From the cell containing the given text, extract its center point as [X, Y] coordinate. 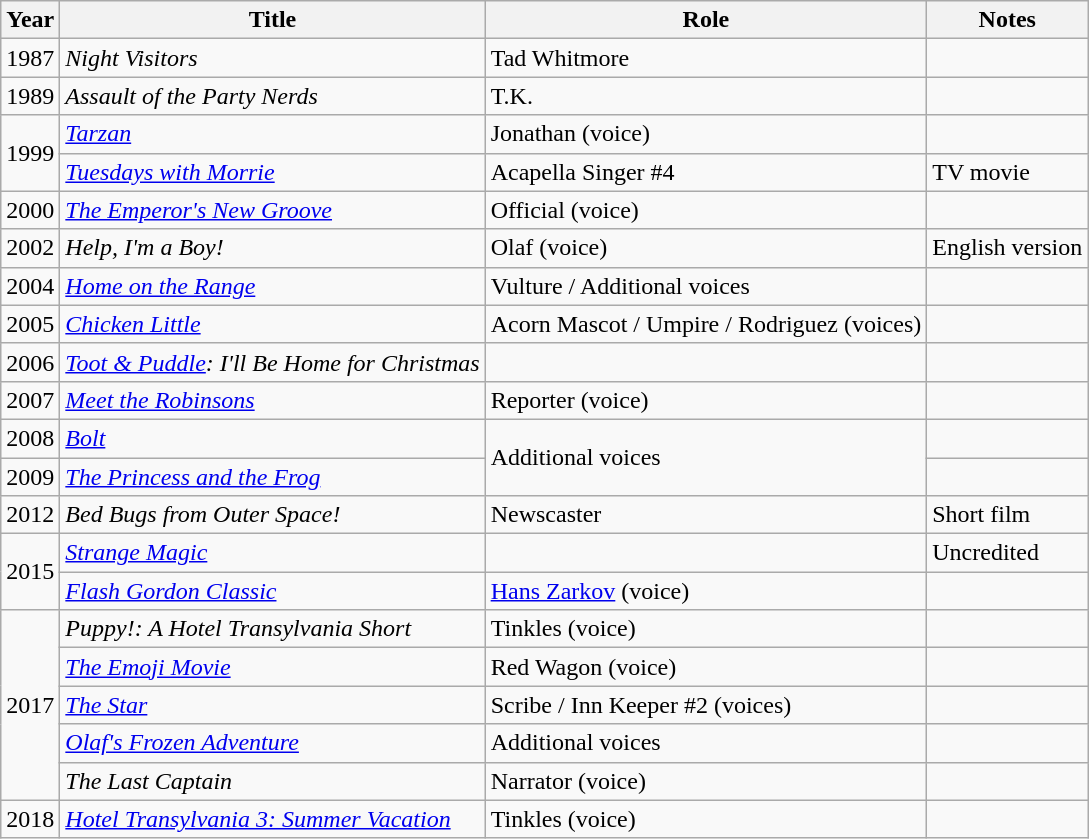
1999 [30, 153]
Official (voice) [706, 210]
The Princess and the Frog [272, 477]
2018 [30, 819]
2012 [30, 515]
Vulture / Additional voices [706, 286]
Toot & Puddle: I'll Be Home for Christmas [272, 362]
Olaf's Frozen Adventure [272, 743]
1987 [30, 58]
Title [272, 20]
1989 [30, 96]
Narrator (voice) [706, 781]
Scribe / Inn Keeper #2 (voices) [706, 705]
Red Wagon (voice) [706, 667]
Acapella Singer #4 [706, 172]
Jonathan (voice) [706, 134]
2017 [30, 705]
The Star [272, 705]
Night Visitors [272, 58]
2006 [30, 362]
Hotel Transylvania 3: Summer Vacation [272, 819]
2005 [30, 324]
Bolt [272, 438]
Uncredited [1008, 553]
The Emperor's New Groove [272, 210]
Hans Zarkov (voice) [706, 591]
Puppy!: A Hotel Transylvania Short [272, 629]
The Last Captain [272, 781]
Reporter (voice) [706, 400]
Meet the Robinsons [272, 400]
Tad Whitmore [706, 58]
The Emoji Movie [272, 667]
Chicken Little [272, 324]
Bed Bugs from Outer Space! [272, 515]
Notes [1008, 20]
Help, I'm a Boy! [272, 248]
2000 [30, 210]
Strange Magic [272, 553]
Acorn Mascot / Umpire / Rodriguez (voices) [706, 324]
Short film [1008, 515]
Flash Gordon Classic [272, 591]
TV movie [1008, 172]
2015 [30, 572]
Tarzan [272, 134]
2004 [30, 286]
Olaf (voice) [706, 248]
2007 [30, 400]
T.K. [706, 96]
Year [30, 20]
2008 [30, 438]
Tuesdays with Morrie [272, 172]
Assault of the Party Nerds [272, 96]
Home on the Range [272, 286]
2009 [30, 477]
English version [1008, 248]
Role [706, 20]
Newscaster [706, 515]
2002 [30, 248]
